Find where the given text appears and provide that cell's center as (X, Y) coordinate. 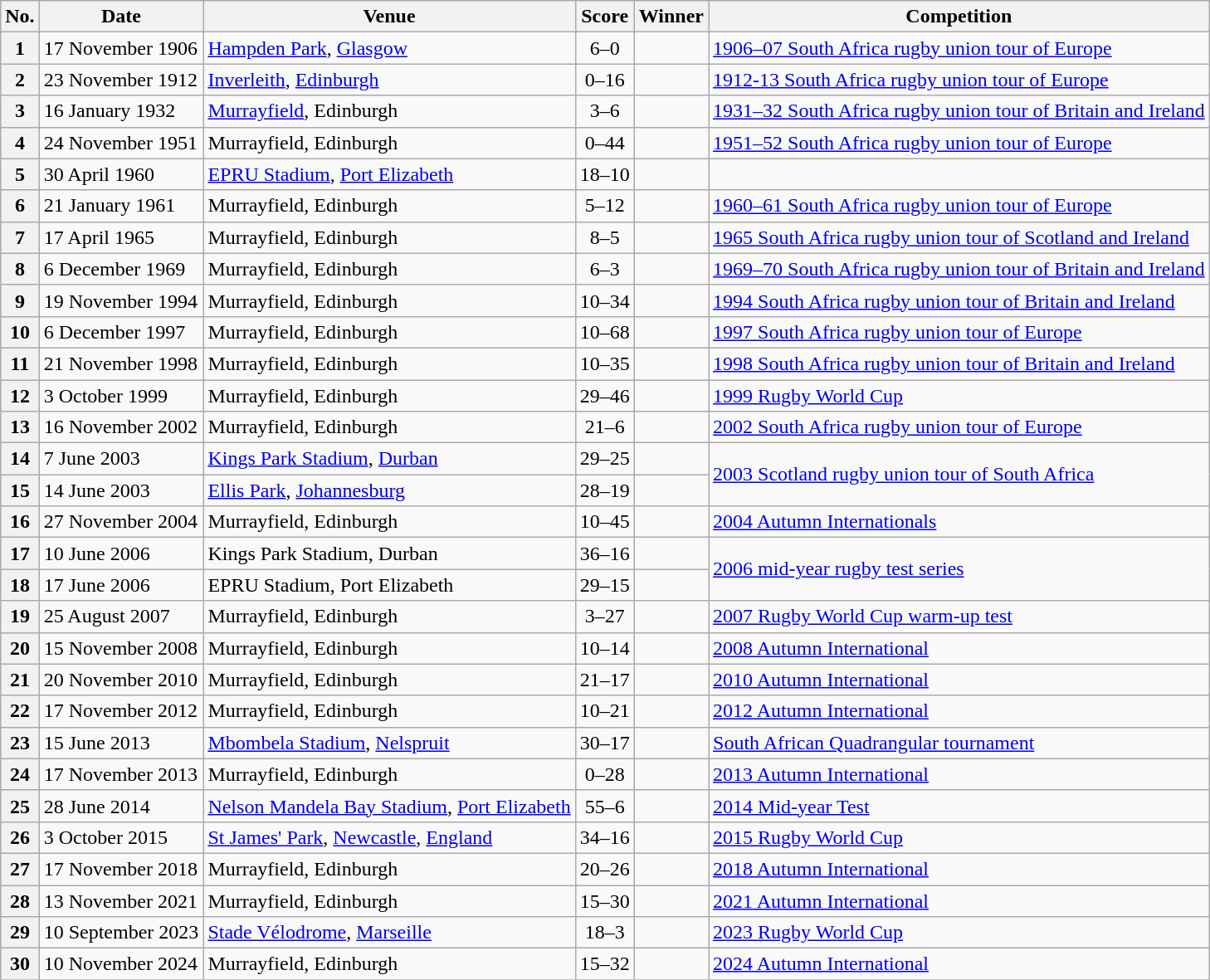
1960–61 South Africa rugby union tour of Europe (959, 206)
8 (20, 269)
29–46 (604, 396)
28–19 (604, 490)
10 November 2024 (121, 964)
16 (20, 522)
30 April 1960 (121, 174)
3–27 (604, 617)
27 November 2004 (121, 522)
1994 South Africa rugby union tour of Britain and Ireland (959, 300)
28 (20, 900)
2023 Rugby World Cup (959, 933)
2010 Autumn International (959, 680)
Hampden Park, Glasgow (389, 48)
South African Quadrangular tournament (959, 743)
29–25 (604, 459)
2003 Scotland rugby union tour of South Africa (959, 475)
Nelson Mandela Bay Stadium, Port Elizabeth (389, 806)
6–0 (604, 48)
7 (20, 237)
3–6 (604, 111)
1931–32 South Africa rugby union tour of Britain and Ireland (959, 111)
2024 Autumn International (959, 964)
29–15 (604, 585)
8–5 (604, 237)
30 (20, 964)
17 April 1965 (121, 237)
0–28 (604, 774)
3 October 1999 (121, 396)
21 (20, 680)
21–17 (604, 680)
0–44 (604, 143)
21 November 1998 (121, 363)
7 June 2003 (121, 459)
19 (20, 617)
15 June 2013 (121, 743)
2012 Autumn International (959, 711)
2008 Autumn International (959, 648)
24 (20, 774)
10–45 (604, 522)
6 December 1969 (121, 269)
2 (20, 80)
1997 South Africa rugby union tour of Europe (959, 332)
6 December 1997 (121, 332)
1 (20, 48)
2021 Autumn International (959, 900)
2004 Autumn Internationals (959, 522)
17 June 2006 (121, 585)
3 October 2015 (121, 837)
17 November 2012 (121, 711)
1912-13 South Africa rugby union tour of Europe (959, 80)
17 (20, 553)
16 November 2002 (121, 427)
10–34 (604, 300)
20–26 (604, 869)
Ellis Park, Johannesburg (389, 490)
10 (20, 332)
5 (20, 174)
4 (20, 143)
3 (20, 111)
1951–52 South Africa rugby union tour of Europe (959, 143)
13 November 2021 (121, 900)
26 (20, 837)
2013 Autumn International (959, 774)
17 November 1906 (121, 48)
1969–70 South Africa rugby union tour of Britain and Ireland (959, 269)
2007 Rugby World Cup warm-up test (959, 617)
18–10 (604, 174)
1999 Rugby World Cup (959, 396)
St James' Park, Newcastle, England (389, 837)
28 June 2014 (121, 806)
21 January 1961 (121, 206)
1965 South Africa rugby union tour of Scotland and Ireland (959, 237)
19 November 1994 (121, 300)
23 November 1912 (121, 80)
6–3 (604, 269)
25 (20, 806)
30–17 (604, 743)
Stade Vélodrome, Marseille (389, 933)
20 (20, 648)
22 (20, 711)
16 January 1932 (121, 111)
14 June 2003 (121, 490)
55–6 (604, 806)
2014 Mid-year Test (959, 806)
34–16 (604, 837)
0–16 (604, 80)
10 September 2023 (121, 933)
10 June 2006 (121, 553)
5–12 (604, 206)
9 (20, 300)
36–16 (604, 553)
10–14 (604, 648)
Winner (671, 17)
18 (20, 585)
14 (20, 459)
27 (20, 869)
17 November 2018 (121, 869)
15–32 (604, 964)
21–6 (604, 427)
15 November 2008 (121, 648)
Venue (389, 17)
13 (20, 427)
1906–07 South Africa rugby union tour of Europe (959, 48)
15–30 (604, 900)
Inverleith, Edinburgh (389, 80)
23 (20, 743)
18–3 (604, 933)
No. (20, 17)
2006 mid-year rugby test series (959, 569)
20 November 2010 (121, 680)
2018 Autumn International (959, 869)
24 November 1951 (121, 143)
10–35 (604, 363)
25 August 2007 (121, 617)
Score (604, 17)
17 November 2013 (121, 774)
12 (20, 396)
2002 South Africa rugby union tour of Europe (959, 427)
Competition (959, 17)
10–21 (604, 711)
29 (20, 933)
2015 Rugby World Cup (959, 837)
Mbombela Stadium, Nelspruit (389, 743)
6 (20, 206)
11 (20, 363)
1998 South Africa rugby union tour of Britain and Ireland (959, 363)
15 (20, 490)
Date (121, 17)
10–68 (604, 332)
